Locate the cell with the specified text and output its (X, Y) center coordinate. 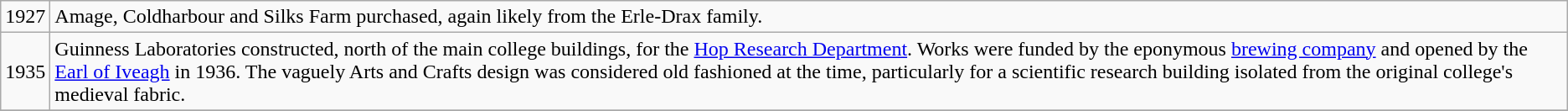
1927 (25, 17)
Amage, Coldharbour and Silks Farm purchased, again likely from the Erle-Drax family. (809, 17)
1935 (25, 71)
